For the text-containing cell, return its midpoint in (X, Y) coordinate format. 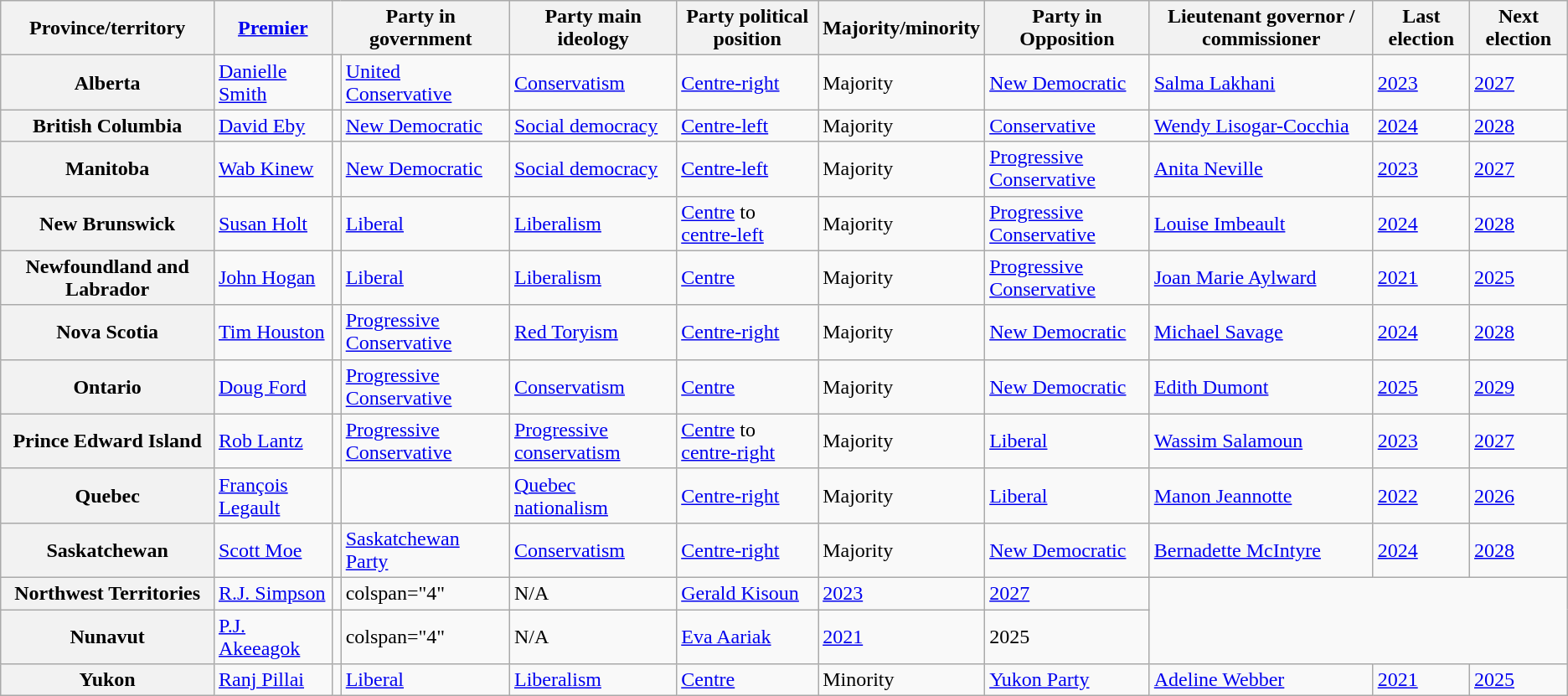
Doug Ford (273, 387)
Ontario (107, 387)
Wab Kinew (273, 169)
P.J. Akeeagok (273, 637)
2022 (1421, 496)
Manitoba (107, 169)
Lieutenant governor / commissioner (1261, 28)
Gerald Kisoun (747, 593)
Ranj Pillai (273, 680)
Michael Savage (1261, 332)
John Hogan (273, 278)
Party main ideology (593, 28)
Progressive conservatism (593, 441)
Prince Edward Island (107, 441)
Edith Dumont (1261, 387)
British Columbia (107, 126)
Province/territory (107, 28)
United Conservative (426, 82)
2029 (1519, 387)
Tim Houston (273, 332)
Adeline Webber (1261, 680)
Rob Lantz (273, 441)
Danielle Smith (273, 82)
Yukon Party (1067, 680)
Joan Marie Aylward (1261, 278)
Party political position (747, 28)
Conservative (1067, 126)
Susan Holt (273, 223)
2026 (1519, 496)
Manon Jeannotte (1261, 496)
Quebec (107, 496)
Quebec nationalism (593, 496)
Party in Opposition (1067, 28)
Wassim Salamoun (1261, 441)
Party in government (420, 28)
Nova Scotia (107, 332)
New Brunswick (107, 223)
Louise Imbeault (1261, 223)
Premier (273, 28)
Saskatchewan (107, 549)
François Legault (273, 496)
Newfoundland and Labrador (107, 278)
Bernadette McIntyre (1261, 549)
Anita Neville (1261, 169)
Salma Lakhani (1261, 82)
Saskatchewan Party (426, 549)
Centre to centre-right (747, 441)
R.J. Simpson (273, 593)
David Eby (273, 126)
Eva Aariak (747, 637)
Nunavut (107, 637)
Yukon (107, 680)
Centre to centre-left (747, 223)
Next election (1519, 28)
Minority (901, 680)
Wendy Lisogar-Cocchia (1261, 126)
Majority/minority (901, 28)
Alberta (107, 82)
Scott Moe (273, 549)
Last election (1421, 28)
Northwest Territories (107, 593)
Red Toryism (593, 332)
